Detect which cell encompasses the target text, then output its [x, y] center coordinate. 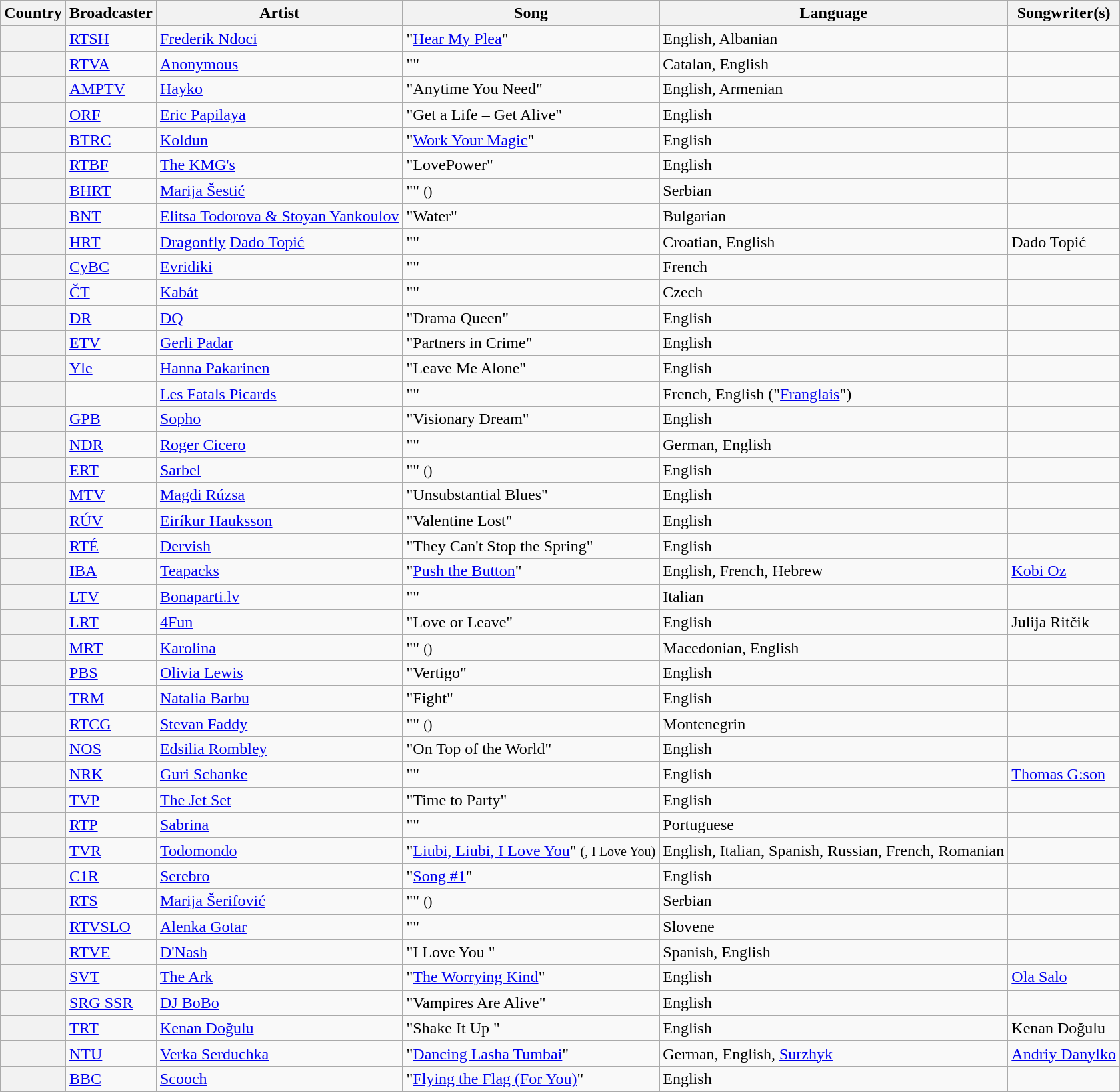
BNT [111, 216]
Dado Topić [1064, 241]
ERT [111, 470]
Alenka Gotar [279, 927]
Croatian, English [833, 241]
Song [531, 13]
"Vampires Are Alive" [531, 1003]
Teapacks [279, 571]
IBA [111, 571]
Sopho [279, 419]
GPB [111, 419]
"Song #1" [531, 876]
"Anytime You Need" [531, 89]
"Dancing Lasha Tumbai" [531, 1053]
CyBC [111, 267]
SRG SSR [111, 1003]
LTV [111, 597]
Evridiki [279, 267]
The KMG's [279, 165]
Olivia Lewis [279, 673]
"I Love You " [531, 952]
Czech [833, 292]
"Time to Party" [531, 800]
Portuguese [833, 825]
"Liubi, Liubi, I Love You" (, I Love You) [531, 851]
"Vertigo" [531, 673]
TRM [111, 698]
Magdi Rúzsa [279, 495]
ETV [111, 343]
RTVSLO [111, 927]
"Hear My Plea" [531, 39]
"Water" [531, 216]
Macedonian, English [833, 647]
DR [111, 318]
"They Can't Stop the Spring" [531, 546]
Edsilia Rombley [279, 749]
Serebro [279, 876]
DQ [279, 318]
MRT [111, 647]
NRK [111, 775]
Natalia Barbu [279, 698]
BBC [111, 1079]
German, English [833, 445]
TRT [111, 1028]
German, English, Surzhyk [833, 1053]
Sabrina [279, 825]
BHRT [111, 191]
"Work Your Magic" [531, 140]
English, Italian, Spanish, Russian, French, Romanian [833, 851]
"The Worrying Kind" [531, 977]
"Love or Leave" [531, 622]
NDR [111, 445]
"Fight" [531, 698]
"Push the Button" [531, 571]
Marija Šestić [279, 191]
"Visionary Dream" [531, 419]
The Ark [279, 977]
Bonaparti.lv [279, 597]
Sarbel [279, 470]
Gerli Padar [279, 343]
TVR [111, 851]
RTSH [111, 39]
English, French, Hebrew [833, 571]
ORF [111, 115]
Dervish [279, 546]
Verka Serduchka [279, 1053]
"Flying the Flag (For You)" [531, 1079]
Andriy Danylko [1064, 1053]
SVT [111, 977]
RTP [111, 825]
RTCG [111, 723]
French, English ("Franglais") [833, 394]
HRT [111, 241]
Julija Ritčik [1064, 622]
"On Top of the World" [531, 749]
French [833, 267]
Montenegrin [833, 723]
Spanish, English [833, 952]
"Shake It Up " [531, 1028]
Hayko [279, 89]
Dragonfly Dado Topić [279, 241]
RÚV [111, 521]
Ola Salo [1064, 977]
English, Albanian [833, 39]
AMPTV [111, 89]
Marija Šerifović [279, 901]
"Partners in Crime" [531, 343]
RTBF [111, 165]
RTVA [111, 64]
Anonymous [279, 64]
Eiríkur Hauksson [279, 521]
Karolina [279, 647]
RTS [111, 901]
Italian [833, 597]
Les Fatals Picards [279, 394]
Scooch [279, 1079]
Todomondo [279, 851]
Country [33, 13]
Slovene [833, 927]
Eric Papilaya [279, 115]
Broadcaster [111, 13]
Language [833, 13]
"Get a Life – Get Alive" [531, 115]
Roger Cicero [279, 445]
NTU [111, 1053]
"Leave Me Alone" [531, 369]
Kobi Oz [1064, 571]
Stevan Faddy [279, 723]
Guri Schanke [279, 775]
TVP [111, 800]
Elitsa Todorova & Stoyan Yankoulov [279, 216]
Frederik Ndoci [279, 39]
PBS [111, 673]
Hanna Pakarinen [279, 369]
"Valentine Lost" [531, 521]
LRT [111, 622]
The Jet Set [279, 800]
4Fun [279, 622]
Bulgarian [833, 216]
ČT [111, 292]
BTRC [111, 140]
Catalan, English [833, 64]
"LovePower" [531, 165]
NOS [111, 749]
English, Armenian [833, 89]
Yle [111, 369]
"Unsubstantial Blues" [531, 495]
RTVE [111, 952]
D'Nash [279, 952]
RTÉ [111, 546]
C1R [111, 876]
Artist [279, 13]
DJ BoBo [279, 1003]
"Drama Queen" [531, 318]
MTV [111, 495]
Thomas G:son [1064, 775]
Koldun [279, 140]
Kabát [279, 292]
Songwriter(s) [1064, 13]
